Provide the (X, Y) coordinate of the cell's center where the given text is located.  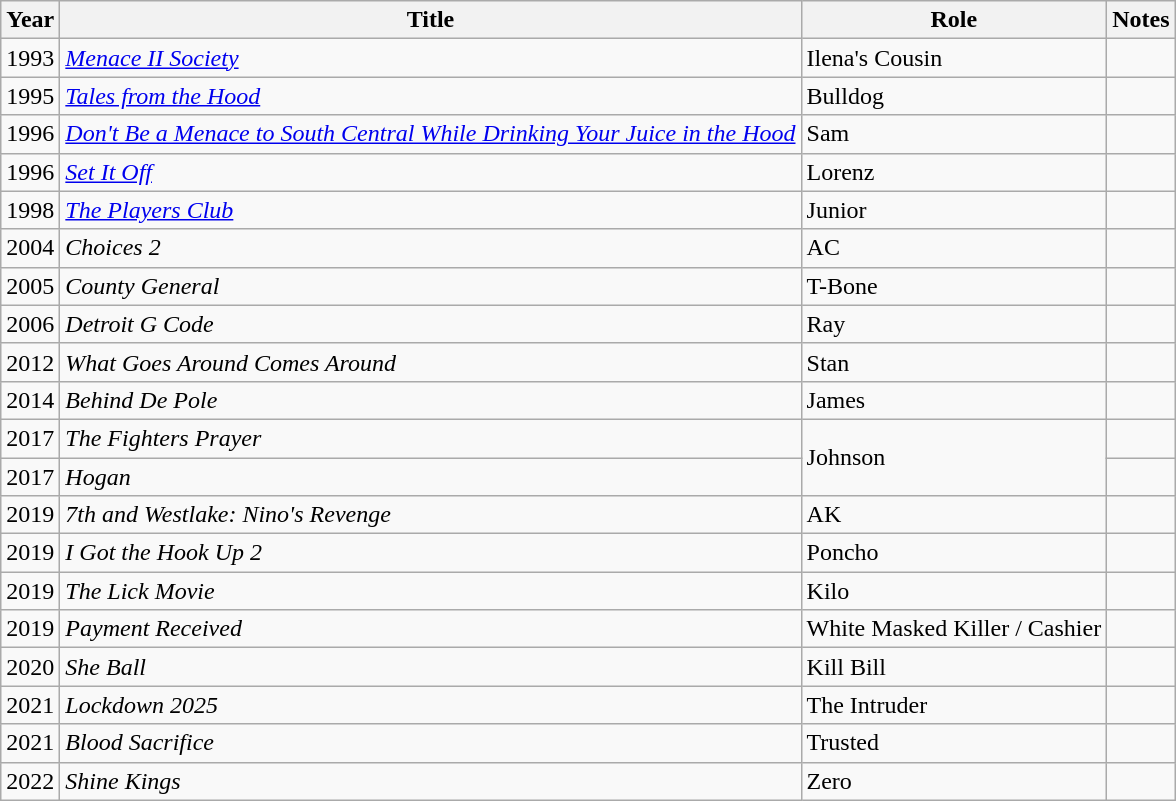
James (954, 400)
2014 (30, 400)
AK (954, 515)
County General (430, 286)
The Intruder (954, 705)
Payment Received (430, 629)
Trusted (954, 743)
Year (30, 20)
Notes (1141, 20)
2004 (30, 248)
Hogan (430, 477)
2022 (30, 781)
Bulldog (954, 96)
Role (954, 20)
Tales from the Hood (430, 96)
The Players Club (430, 210)
2012 (30, 362)
She Ball (430, 667)
Detroit G Code (430, 324)
1995 (30, 96)
Don't Be a Menace to South Central While Drinking Your Juice in the Hood (430, 134)
Kill Bill (954, 667)
Sam (954, 134)
Ilena's Cousin (954, 58)
T-Bone (954, 286)
7th and Westlake: Nino's Revenge (430, 515)
2020 (30, 667)
AC (954, 248)
Poncho (954, 553)
Ray (954, 324)
Stan (954, 362)
Kilo (954, 591)
2006 (30, 324)
1998 (30, 210)
White Masked Killer / Cashier (954, 629)
I Got the Hook Up 2 (430, 553)
Lorenz (954, 172)
What Goes Around Comes Around (430, 362)
Blood Sacrifice (430, 743)
Lockdown 2025 (430, 705)
2005 (30, 286)
The Fighters Prayer (430, 438)
1993 (30, 58)
Shine Kings (430, 781)
Behind De Pole (430, 400)
Choices 2 (430, 248)
Menace II Society (430, 58)
Johnson (954, 457)
The Lick Movie (430, 591)
Set It Off (430, 172)
Zero (954, 781)
Title (430, 20)
Junior (954, 210)
